Return (X, Y) of the center of cell containing provided text 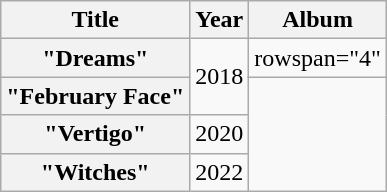
"Witches" (96, 172)
Year (220, 20)
2018 (220, 77)
2020 (220, 134)
"Dreams" (96, 58)
"Vertigo" (96, 134)
"February Face" (96, 96)
rowspan="4" (318, 58)
Album (318, 20)
Title (96, 20)
2022 (220, 172)
